From the cell containing the given text, extract its center point as (x, y) coordinate. 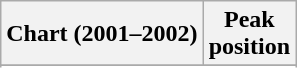
Chart (2001–2002) (102, 34)
Peakposition (249, 34)
